Provide the [X, Y] coordinate of the cell's center where the given text is located.  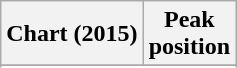
Chart (2015) [72, 34]
Peakposition [189, 34]
